Search for the cell housing the specified text and yield its [X, Y] center coordinate. 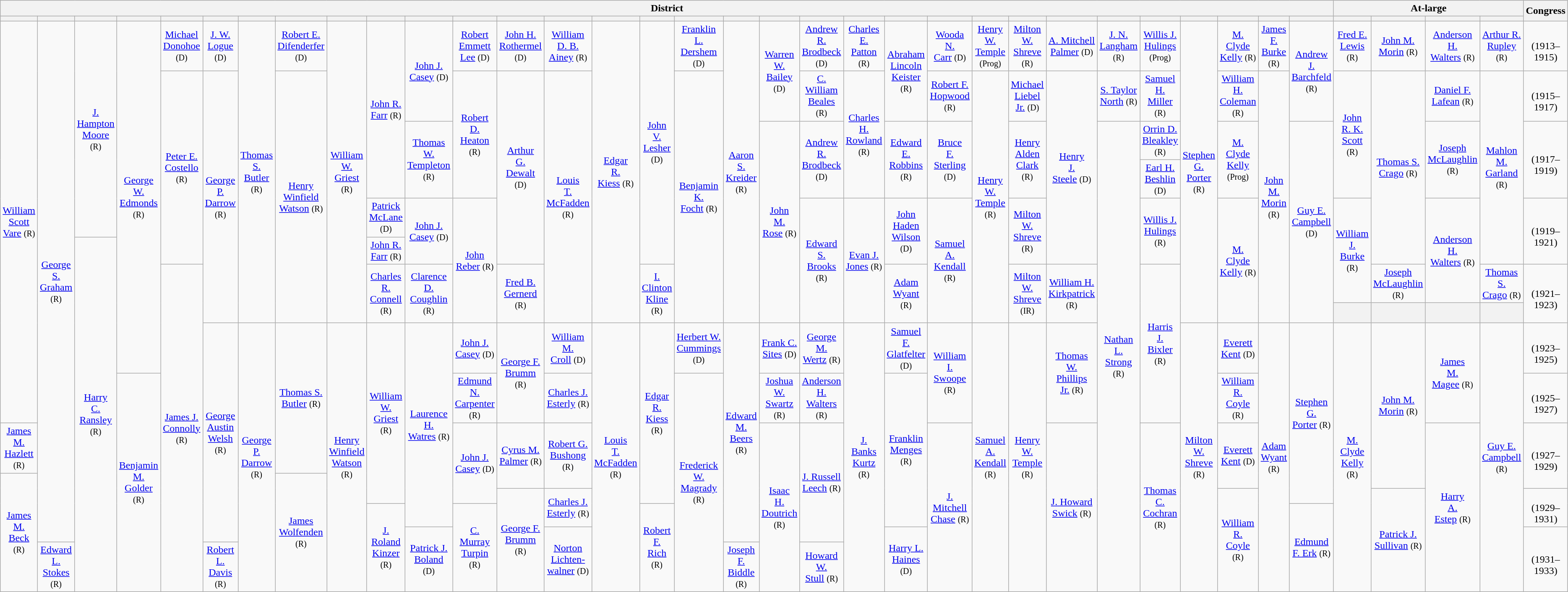
James M.Hazlett (R) [19, 448]
NortonLichten-walner (D) [568, 559]
IsaacH.Doutrich(R) [779, 507]
(1925–1927) [1546, 398]
PatrickMcLane (D) [386, 217]
HarryA.Estep (R) [1453, 507]
S. TaylorNorth (R) [1119, 96]
Clarence D.Coughlin (R) [429, 293]
George M.Wertz (R) [822, 348]
JohnReber (R) [475, 260]
HenryJ.Steele (D) [1072, 168]
(1921–1923) [1546, 293]
John H.Rothermel(D) [520, 46]
RobertEmmettLee (D) [475, 46]
JohnR. K.Scott (R) [1352, 134]
(1927–1929) [1546, 455]
RobertD.Heaton (R) [475, 134]
Wooda N.Carr (D) [950, 46]
James F.Burke(R) [1274, 46]
Samuel F.Glatfelter (D) [906, 348]
EdwardE.Robbins (R) [906, 160]
M. ClydeKelly(Prog) [1238, 160]
Thomas W.Templeton(R) [429, 160]
William H.Coleman (R) [1238, 96]
EdwardS.Brooks (R) [822, 260]
Fred E.Lewis (R) [1352, 46]
StephenG.Porter (R) [1312, 413]
JohnHadenWilson (D) [906, 231]
James J.Connolly(R) [182, 428]
HarrisJ.Bixler (R) [1160, 343]
StephenG.Porter(R) [1199, 172]
ArthurG.Dewalt(D) [520, 168]
ThomasS.Butler(R) [256, 172]
J. HowardSwick (R) [1072, 507]
J. MitchellChase (R) [950, 507]
I.ClintonKline (R) [657, 293]
Benjamin K.Focht (R) [699, 197]
(1931–1933) [1546, 559]
Patrick J.Sullivan (R) [1398, 540]
Guy E.Campbell(D) [1312, 222]
MichaelLiebel Jr. (D) [1028, 96]
NathanL.Strong(R) [1119, 356]
EdmundF. Erk (R) [1312, 547]
William M.Croll (D) [568, 348]
Patrick J.Boland (D) [429, 559]
(1919–1921) [1546, 231]
WilliamJ.Burke (R) [1352, 250]
Joseph F.Biddle (R) [741, 567]
Robert F.Hopwood (R) [950, 96]
Peter E.Costello(R) [182, 168]
AdamWyant(R) [1274, 457]
JosephMcLaughlin (R) [1398, 283]
George P.Darrow (R) [220, 197]
(1915–1917) [1546, 96]
Frank C.Sites (D) [779, 348]
WilliamW.Griest (R) [386, 413]
Samuel H.Miller (R) [1160, 96]
William H.Kirkpatrick(R) [1072, 293]
Thomas C.Cochran (R) [1160, 507]
(1929–1931) [1546, 507]
WarrenW.Bailey (D) [779, 71]
Joshua W.Swartz (R) [779, 398]
BenjaminM.Golder(R) [138, 482]
Edmund N.Carpenter (R) [475, 398]
Milton W.Shreve (IR) [1028, 293]
J.HamptonMoore(R) [96, 129]
J. N.Langham(R) [1119, 46]
Daniel F.Lafean (R) [1453, 96]
BruceF.Sterling (D) [950, 160]
FrederickW.Magrady (R) [699, 482]
Robert L.Davis (R) [220, 567]
Henry W.Temple(Prog) [990, 46]
Orrin D.Bleakley (R) [1160, 140]
GeorgeS.Graham(R) [56, 281]
JamesM.Magee (R) [1453, 373]
Earl H.Beshlin (D) [1160, 179]
HenryAldenClark (R) [1028, 160]
LaurenceH.Watres (R) [429, 425]
Arthur R.Rupley (R) [1502, 46]
JosephMcLaughlin(R) [1453, 160]
AdamWyant (R) [906, 293]
District [667, 8]
J.BanksKurtz (R) [864, 457]
Robert E.Difenderfer(D) [301, 46]
Willis J.Hulings (R) [1160, 231]
C. WilliamBeales (R) [822, 96]
Anderson H.Walters (R) [822, 398]
Howard W.Stull (R) [822, 567]
(1923–1925) [1546, 348]
A. MitchellPalmer (D) [1072, 46]
J. RussellLeech (R) [822, 482]
Robert G.Bushong(R) [568, 455]
(1917–1919) [1546, 160]
Herbert W.Cummings (D) [699, 348]
FranklinMenges (R) [906, 450]
Robert F.Rich (R) [657, 547]
ThomasW.PhillipsJr. (R) [1072, 373]
MahlonM.Garland(R) [1502, 168]
M.ClydeKelly(R) [1352, 457]
Franklin L.Dershem (D) [699, 46]
HenryWinfieldWatson(R) [347, 457]
John M.Morin(R) [1274, 197]
AaronS.Kreider(R) [741, 172]
GeorgeW.Edmonds(R) [138, 197]
HenryWinfieldWatson (R) [301, 197]
MiltonW.Shreve(R) [1199, 457]
WilliamScottVare (R) [19, 222]
WilliamD. B.Ainey (R) [568, 46]
AndrewJ.Barchfeld(R) [1312, 71]
(1913–1915) [1546, 46]
JohnM.Rose (R) [779, 222]
Thomas S.Butler (R) [301, 398]
GeorgeAustinWelsh (R) [220, 432]
WilliamW.Griest(R) [347, 172]
GeorgeP.Darrow(R) [256, 457]
Cyrus M.Palmer (R) [520, 455]
J. W.Logue (D) [220, 46]
JohnV.Lesher(D) [657, 143]
Edward M.Beers (R) [741, 432]
WilliamI.Swoope (R) [950, 373]
Harry L.Haines (D) [906, 559]
Congress [1546, 11]
Guy E.Campbell(R) [1502, 457]
Charles R.Connell(R) [386, 293]
Fred B.Gernerd(R) [520, 293]
C. MurrayTurpin (R) [475, 547]
Charles E.Patton (R) [864, 46]
At-large [1428, 8]
Edward L.Stokes (R) [56, 567]
HarryC.Ransley(R) [96, 414]
Evan J.Jones (R) [864, 260]
JamesWolfenden(R) [301, 532]
J. RolandKinzer (R) [386, 547]
CharlesH.Rowland(R) [864, 134]
MichaelDonohoe(D) [182, 46]
James M.Beck (R) [19, 532]
AbrahamLincolnKeister (R) [906, 71]
Willis J.Hulings(Prog) [1160, 46]
